From the cell containing the given text, extract its center point as [X, Y] coordinate. 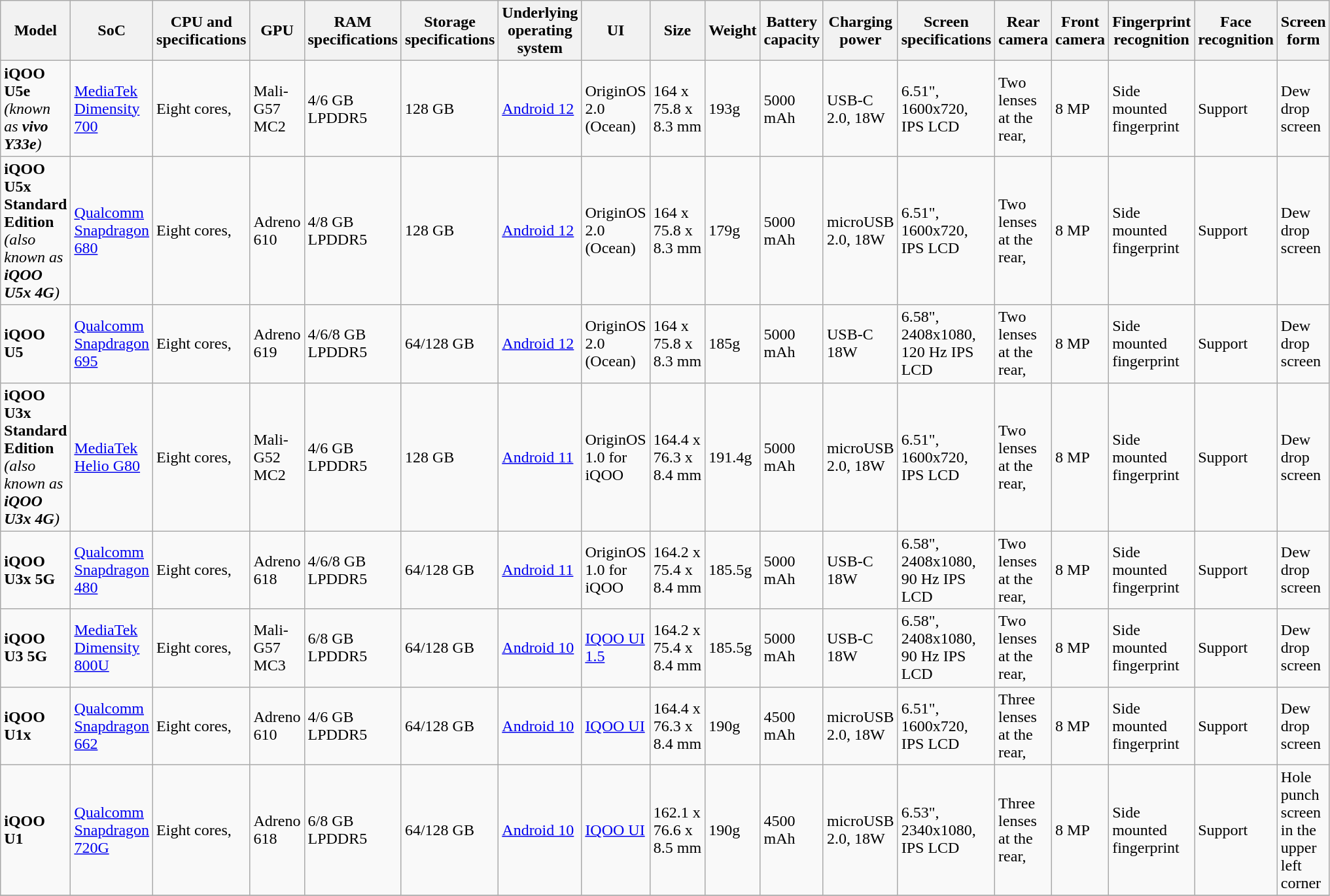
Charging power [860, 31]
Qualcomm Snapdragon 695 [112, 344]
MediaTek Dimensity 800U [112, 647]
Battery capacity [792, 31]
Qualcomm Snapdragon 480 [112, 570]
Rear camera [1023, 31]
Mali-G52 MC2 [277, 457]
iQOO U3 5G [35, 647]
Qualcomm Snapdragon 720G [112, 830]
iQOO U5x Standard Edition (also known as iQOO U5x 4G) [35, 230]
Mali-G57 MC2 [277, 109]
Underlying operating system [540, 31]
Weight [733, 31]
iQOO U5 [35, 344]
6.53", 2340x1080, IPS LCD [946, 830]
RAM specifications [353, 31]
162.1 x 76.6 x 8.5 mm [677, 830]
Size [677, 31]
iQOO U5e (known as vivo Y33e) [35, 109]
191.4g [733, 457]
MediaTek Dimensity 700 [112, 109]
185g [733, 344]
Mali-G57 MC3 [277, 647]
Front camera [1081, 31]
USB-C 2.0, 18W [860, 109]
Adreno 619 [277, 344]
Qualcomm Snapdragon 662 [112, 726]
SoC [112, 31]
4/8 GB LPDDR5 [353, 230]
iQOO U1 [35, 830]
Face recognition [1236, 31]
CPU and specifications [201, 31]
Model [35, 31]
IQOO UI 1.5 [616, 647]
MediaTek Helio G80 [112, 457]
193g [733, 109]
GPU [277, 31]
179g [733, 230]
Storage specifications [449, 31]
Hole punch screen in the upper left corner [1303, 830]
Screen specifications [946, 31]
iQOO U3x Standard Edition (also known as iQOO U3x 4G) [35, 457]
Fingerprint recognition [1151, 31]
UI [616, 31]
iQOO U1x [35, 726]
iQOO U3x 5G [35, 570]
Qualcomm Snapdragon 680 [112, 230]
Screen form [1303, 31]
6.58", 2408x1080, 120 Hz IPS LCD [946, 344]
